From the cell containing the given text, extract its center point as (x, y) coordinate. 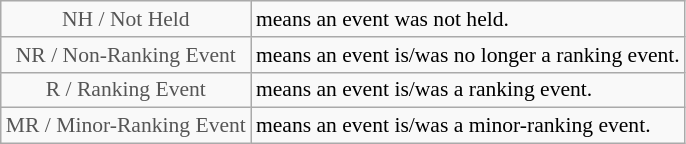
means an event is/was a ranking event. (468, 90)
means an event is/was no longer a ranking event. (468, 55)
MR / Minor-Ranking Event (126, 126)
NR / Non-Ranking Event (126, 55)
NH / Not Held (126, 19)
means an event was not held. (468, 19)
R / Ranking Event (126, 90)
means an event is/was a minor-ranking event. (468, 126)
